Provide the (X, Y) coordinate of the cell's center where the given text is located.  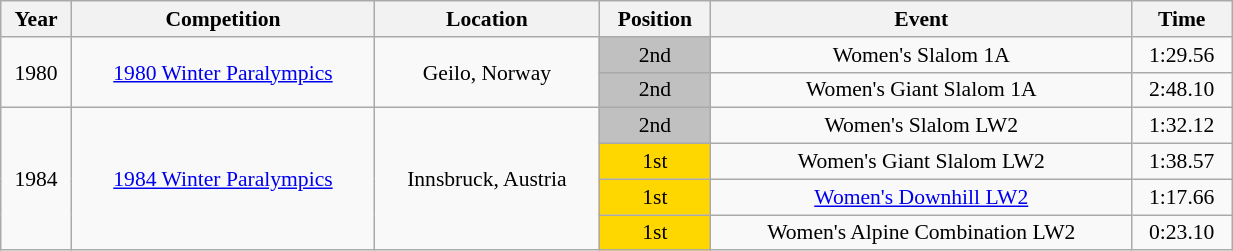
1984 Winter Paralympics (222, 179)
Women's Alpine Combination LW2 (922, 233)
Event (922, 19)
1:32.12 (1182, 126)
Women's Slalom 1A (922, 55)
1980 Winter Paralympics (222, 72)
1984 (36, 179)
1:38.57 (1182, 162)
Women's Giant Slalom 1A (922, 90)
0:23.10 (1182, 233)
Innsbruck, Austria (487, 179)
Position (655, 19)
Year (36, 19)
Competition (222, 19)
Women's Slalom LW2 (922, 126)
1980 (36, 72)
Time (1182, 19)
1:17.66 (1182, 197)
1:29.56 (1182, 55)
Women's Downhill LW2 (922, 197)
Geilo, Norway (487, 72)
Location (487, 19)
Women's Giant Slalom LW2 (922, 162)
2:48.10 (1182, 90)
